Identify which cell holds the provided text, then report its (x, y) central coordinate. 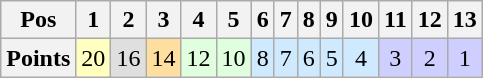
13 (464, 20)
14 (164, 58)
16 (128, 58)
9 (332, 20)
20 (94, 58)
Pos (38, 20)
Points (38, 58)
11 (395, 20)
